Locate the cell with the specified text and output its [X, Y] center coordinate. 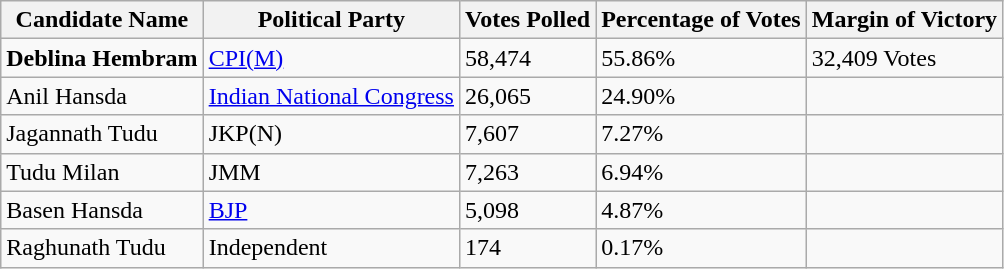
Percentage of Votes [702, 20]
Anil Hansda [102, 96]
Jagannath Tudu [102, 134]
Basen Hansda [102, 210]
174 [527, 248]
CPI(M) [331, 58]
7.27% [702, 134]
6.94% [702, 172]
Tudu Milan [102, 172]
Votes Polled [527, 20]
Independent [331, 248]
0.17% [702, 248]
7,607 [527, 134]
Raghunath Tudu [102, 248]
Margin of Victory [904, 20]
Political Party [331, 20]
7,263 [527, 172]
26,065 [527, 96]
5,098 [527, 210]
Candidate Name [102, 20]
32,409 Votes [904, 58]
24.90% [702, 96]
JMM [331, 172]
JKP(N) [331, 134]
Deblina Hembram [102, 58]
4.87% [702, 210]
58,474 [527, 58]
55.86% [702, 58]
BJP [331, 210]
Indian National Congress [331, 96]
